For the text-containing cell, return its midpoint in (x, y) coordinate format. 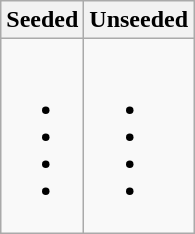
Seeded (42, 20)
Unseeded (139, 20)
